Extract the [X, Y] coordinate from the center of the cell holding the provided text.  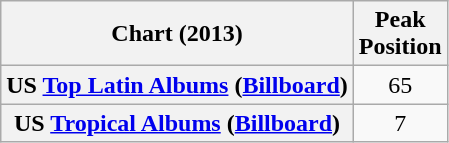
65 [400, 85]
Chart (2013) [178, 34]
Peak Position [400, 34]
US Top Latin Albums (Billboard) [178, 85]
US Tropical Albums (Billboard) [178, 123]
7 [400, 123]
